Provide the [x, y] coordinate of the cell's center where the given text is located.  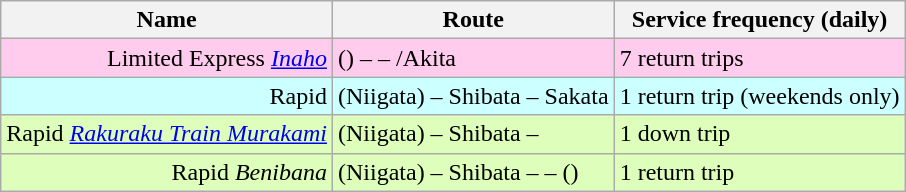
Rapid [167, 96]
1 down trip [760, 134]
(Niigata) – Shibata – – () [473, 172]
Service frequency (daily) [760, 20]
() – – /Akita [473, 58]
Limited Express Inaho [167, 58]
(Niigata) – Shibata – [473, 134]
7 return trips [760, 58]
1 return trip [760, 172]
1 return trip (weekends only) [760, 96]
Rapid Rakuraku Train Murakami [167, 134]
Route [473, 20]
Name [167, 20]
(Niigata) – Shibata – Sakata [473, 96]
Rapid Benibana [167, 172]
